Locate the cell with the specified text and output its [x, y] center coordinate. 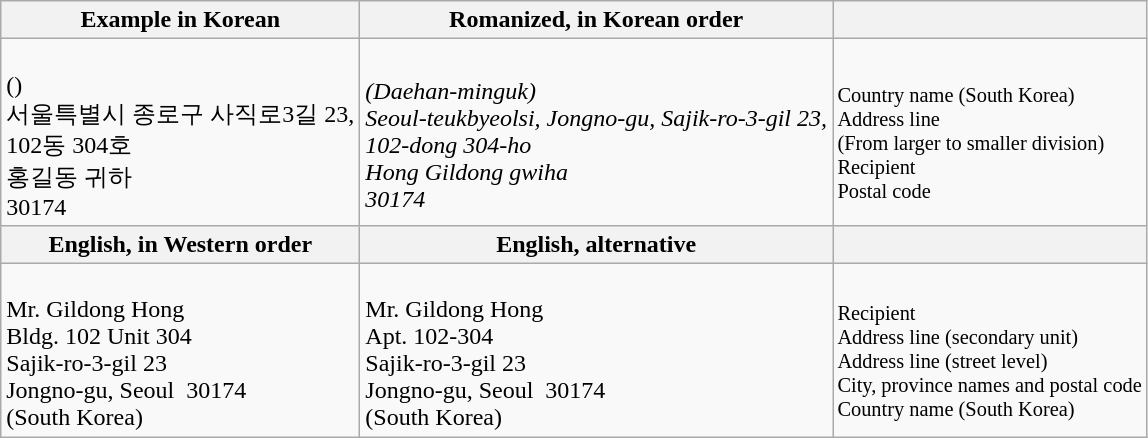
(Daehan-minguk) Seoul-teukbyeolsi, Jongno-gu, Sajik-ro-3-gil 23,102-dong 304-ho Hong Gildong gwiha 30174 [596, 132]
()서울특별시 종로구 사직로3길 23,102동 304호 홍길동 귀하 30174 [180, 132]
Romanized, in Korean order [596, 20]
Mr. Gildong Hong Bldg. 102 Unit 304 Sajik-ro-3-gil 23 Jongno-gu, Seoul 30174 (South Korea) [180, 350]
Country name (South Korea) Address line (From larger to smaller division) Recipient Postal code [990, 132]
English, alternative [596, 244]
Mr. Gildong Hong Apt. 102-304 Sajik-ro-3-gil 23 Jongno-gu, Seoul 30174 (South Korea) [596, 350]
English, in Western order [180, 244]
Example in Korean [180, 20]
Recipient Address line (secondary unit) Address line (street level) City, province names and postal code Country name (South Korea) [990, 350]
